Scan for the cell matching the given text and deliver its (x, y) coordinate at center. 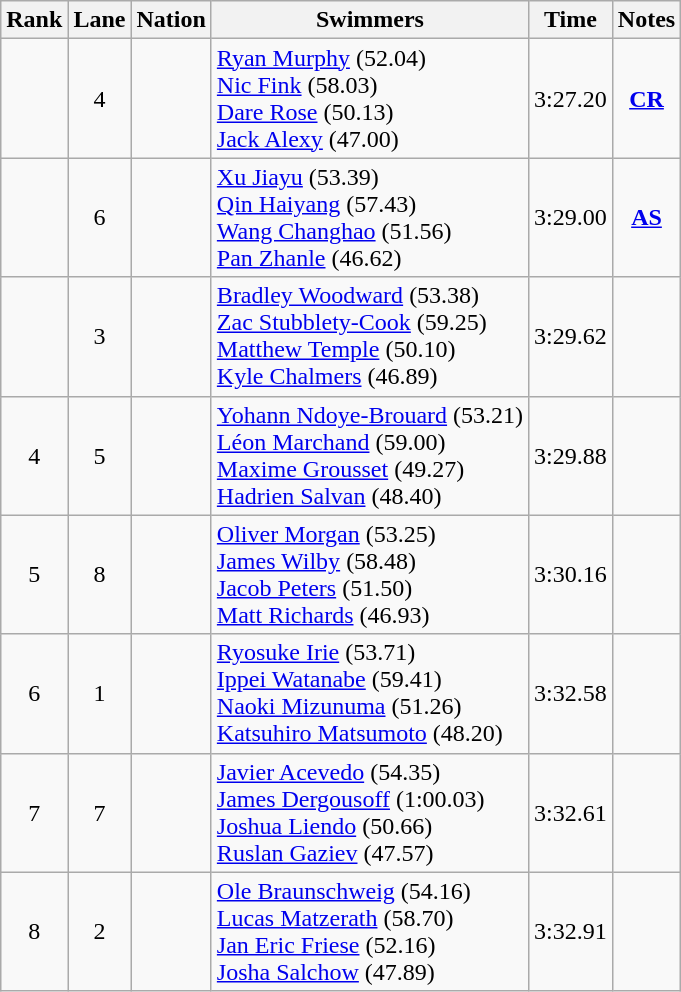
3:29.62 (571, 336)
Lane (100, 20)
3:32.58 (571, 694)
Ryosuke Irie (53.71)Ippei Watanabe (59.41)Naoki Mizunuma (51.26)Katsuhiro Matsumoto (48.20) (370, 694)
3 (100, 336)
Nation (171, 20)
2 (100, 932)
3:32.91 (571, 932)
3:29.00 (571, 218)
Oliver Morgan (53.25)James Wilby (58.48)Jacob Peters (51.50)Matt Richards (46.93) (370, 574)
Javier Acevedo (54.35)James Dergousoff (1:00.03)Joshua Liendo (50.66)Ruslan Gaziev (47.57) (370, 812)
Ryan Murphy (52.04)Nic Fink (58.03)Dare Rose (50.13)Jack Alexy (47.00) (370, 98)
Yohann Ndoye-Brouard (53.21)Léon Marchand (59.00)Maxime Grousset (49.27)Hadrien Salvan (48.40) (370, 456)
Swimmers (370, 20)
AS (646, 218)
3:27.20 (571, 98)
Notes (646, 20)
3:29.88 (571, 456)
Xu Jiayu (53.39)Qin Haiyang (57.43)Wang Changhao (51.56)Pan Zhanle (46.62) (370, 218)
3:32.61 (571, 812)
Ole Braunschweig (54.16)Lucas Matzerath (58.70)Jan Eric Friese (52.16)Josha Salchow (47.89) (370, 932)
3:30.16 (571, 574)
Time (571, 20)
Rank (34, 20)
CR (646, 98)
1 (100, 694)
Bradley Woodward (53.38)Zac Stubblety-Cook (59.25)Matthew Temple (50.10)Kyle Chalmers (46.89) (370, 336)
